Return the (X, Y) coordinate for the center point of the cell that contains the specified text.  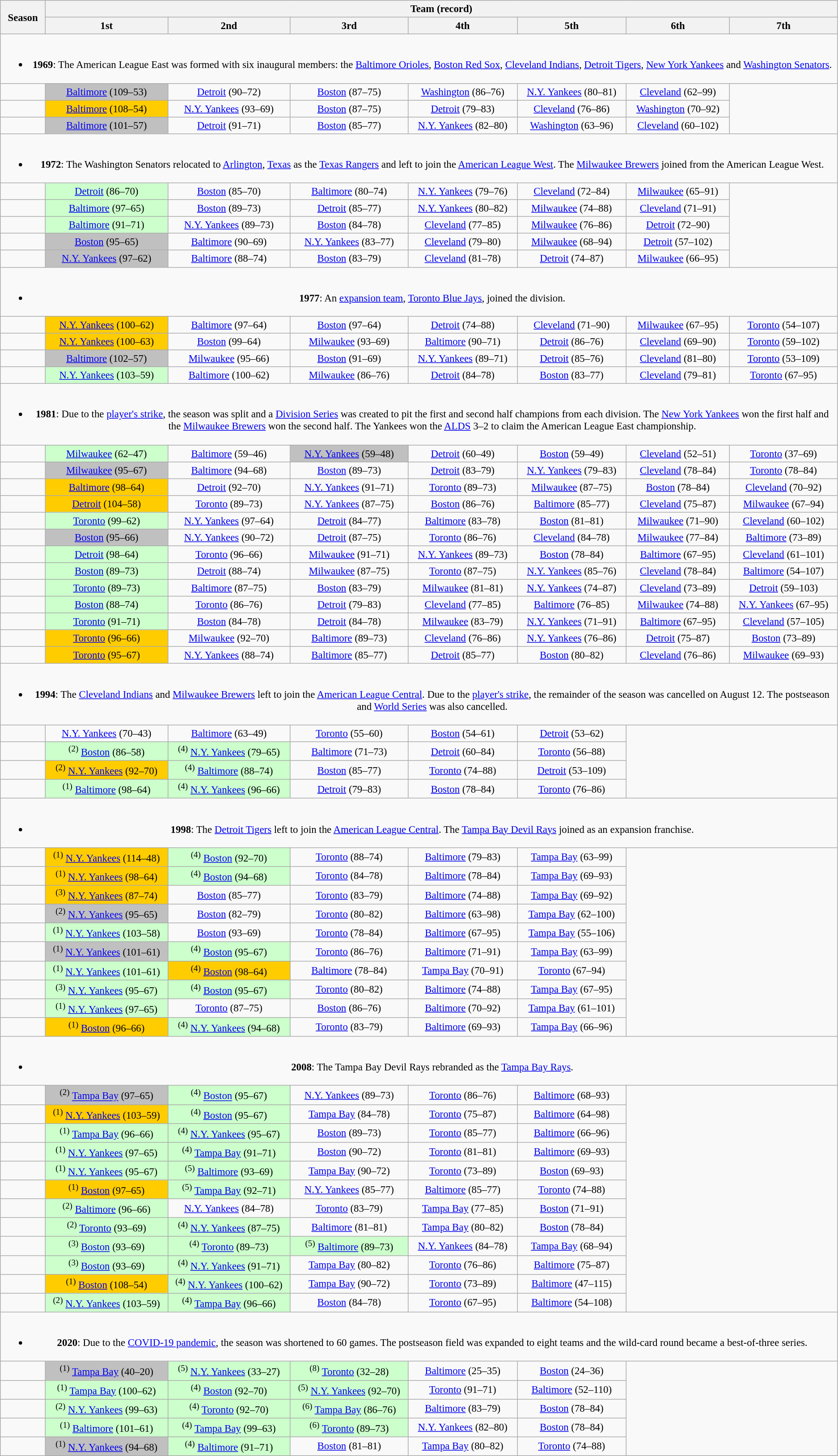
Milwaukee (77–84) (678, 538)
N.Y. Yankees (90–72) (229, 538)
Boston (85–70) (229, 191)
(1) Boston (108–54) (106, 1284)
Baltimore (90–69) (229, 242)
(4) N.Y. Yankees (100–62) (229, 1284)
Baltimore (94–68) (229, 470)
Detroit (98–64) (106, 554)
Cleveland (71–91) (678, 208)
Cleveland (79–80) (463, 242)
Baltimore (97–65) (106, 208)
Boston (90–72) (349, 1152)
(4) N.Y. Yankees (87–75) (229, 1227)
Cleveland (79–81) (678, 375)
2008: The Tampa Bay Devil Rays rebranded as the Tampa Bay Rays. (419, 1061)
Tampa Bay (68–94) (571, 1246)
N.Y. Yankees (87–75) (349, 504)
Toronto (95–67) (106, 655)
Baltimore (83–78) (463, 521)
Toronto (99–62) (106, 521)
Baltimore (63–98) (463, 914)
N.Y. Yankees (97–64) (229, 521)
Boston (69–93) (571, 1171)
Milwaukee (62–47) (106, 454)
Baltimore (71–73) (349, 751)
Baltimore (52–110) (571, 1390)
Tampa Bay (77–85) (463, 1208)
Detroit (60–84) (463, 751)
Baltimore (63–49) (229, 734)
Toronto (37–69) (783, 454)
(4) N.Y. Yankees (91–71) (229, 1265)
Tampa Bay (70–91) (463, 970)
Detroit (84–77) (349, 521)
(1) N.Y. Yankees (114–48) (106, 857)
(2) N.Y. Yankees (99–63) (106, 1409)
Baltimore (71–91) (463, 951)
(6) Toronto (89–73) (349, 1427)
Milwaukee (76–86) (571, 225)
6th (678, 26)
Baltimore (101–57) (106, 125)
N.Y. Yankees (74–87) (571, 588)
Baltimore (68–93) (571, 1095)
Toronto (56–88) (571, 751)
(4) Toronto (92–70) (229, 1409)
Toronto (88–74) (349, 857)
(4) N.Y. Yankees (79–65) (229, 751)
Detroit (91–71) (229, 125)
Cleveland (75–87) (678, 504)
Baltimore (91–71) (106, 225)
N.Y. Yankees (103–59) (106, 375)
Milwaukee (69–93) (783, 655)
Baltimore (54–108) (571, 1303)
Baltimore (81–81) (349, 1227)
Baltimore (64–98) (571, 1114)
Tampa Bay (66–96) (571, 1027)
Cleveland (81–78) (463, 259)
N.Y. Yankees (76–86) (571, 638)
Boston (73–89) (783, 638)
Detroit (90–72) (229, 92)
N.Y. Yankees (85–76) (571, 571)
Toronto (84–78) (349, 876)
Detroit (60–49) (463, 454)
(4) Baltimore (91–71) (229, 1446)
Detroit (86–70) (106, 191)
Cleveland (57–105) (783, 622)
7th (783, 26)
Team (record) (441, 9)
Baltimore (59–46) (229, 454)
(4) N.Y. Yankees (94–68) (229, 1027)
(2) Toronto (93–69) (106, 1227)
1977: An expansion team, Toronto Blue Jays, joined the division. (419, 292)
(1) N.Y. Yankees (95–67) (106, 1171)
N.Y. Yankees (70–43) (106, 734)
N.Y. Yankees (89–71) (463, 359)
Detroit (74–87) (571, 259)
Baltimore (70–92) (463, 1008)
(1) N.Y. Yankees (98–64) (106, 876)
(3) N.Y. Yankees (95–67) (106, 989)
Cleveland (72–84) (571, 191)
(5) N.Y. Yankees (92–70) (349, 1390)
Milwaukee (66–95) (678, 259)
Baltimore (80–74) (349, 191)
(4) Boston (98–64) (229, 970)
Detroit (83–79) (463, 470)
N.Y. Yankees (100–62) (106, 325)
4th (463, 26)
Boston (91–69) (349, 359)
Baltimore (100–62) (229, 375)
2nd (229, 26)
5th (571, 26)
Toronto (81–81) (463, 1152)
Tampa Bay (62–100) (571, 914)
Milwaukee (95–66) (229, 359)
Toronto (59–102) (783, 342)
(4) Tampa Bay (96–66) (229, 1303)
(2) Baltimore (96–66) (106, 1208)
Milwaukee (81–81) (463, 588)
(1) Tampa Bay (96–66) (106, 1133)
Detroit (86–76) (571, 342)
Tampa Bay (84–78) (349, 1114)
Boston (95–65) (106, 242)
Boston (80–82) (571, 655)
N.Y. Yankees (79–76) (463, 191)
(4) N.Y. Yankees (96–66) (229, 789)
Detroit (85–76) (571, 359)
Baltimore (25–35) (463, 1371)
Boston (99–64) (229, 342)
Cleveland (61–101) (783, 554)
N.Y. Yankees (93–69) (229, 109)
Baltimore (97–64) (229, 325)
(1) Baltimore (101–61) (106, 1427)
3rd (349, 26)
Baltimore (47–115) (571, 1284)
Detroit (72–90) (678, 225)
Baltimore (98–64) (106, 487)
Toronto (85–77) (463, 1133)
Detroit (92–70) (229, 487)
Cleveland (69–90) (678, 342)
N.Y. Yankees (91–71) (349, 487)
(4) Tampa Bay (91–71) (229, 1152)
N.Y. Yankees (59–48) (349, 454)
Milwaukee (91–71) (349, 554)
Boston (97–64) (349, 325)
Toronto (53–109) (783, 359)
(1) N.Y. Yankees (103–59) (106, 1114)
Detroit (59–103) (783, 588)
(1) Tampa Bay (40–20) (106, 1371)
(1) N.Y. Yankees (94–68) (106, 1446)
Milwaukee (67–94) (783, 504)
Boston (83–77) (571, 375)
Milwaukee (93–69) (349, 342)
(6) Tampa Bay (86–76) (349, 1409)
(1) Tampa Bay (100–62) (106, 1390)
Baltimore (109–53) (106, 92)
Tampa Bay (69–93) (571, 876)
(1) Boston (96–66) (106, 1027)
Boston (71–91) (571, 1208)
(1) N.Y. Yankees (103–58) (106, 933)
Boston (59–49) (571, 454)
N.Y. Yankees (85–77) (349, 1189)
Baltimore (102–57) (106, 359)
N.Y. Yankees (80–81) (571, 92)
Baltimore (73–89) (783, 538)
Milwaukee (68–94) (571, 242)
(2) N.Y. Yankees (95–65) (106, 914)
N.Y. Yankees (97–62) (106, 259)
Baltimore (83–79) (463, 1409)
Tampa Bay (69–92) (571, 895)
Detroit (57–102) (678, 242)
Washington (86–76) (463, 92)
Baltimore (66–96) (571, 1133)
Tampa Bay (67–95) (571, 989)
Milwaukee (65–91) (678, 191)
N.Y. Yankees (71–91) (571, 622)
(2) N.Y. Yankees (103–59) (106, 1303)
(3) N.Y. Yankees (87–74) (106, 895)
(4) Toronto (89–73) (229, 1246)
1998: The Detroit Tigers left to join the American League Central. The Tampa Bay Devil Rays joined as an expansion franchise. (419, 823)
Detroit (88–74) (229, 571)
(4) Boston (94–68) (229, 876)
Milwaukee (92–70) (229, 638)
Milwaukee (86–76) (349, 375)
Washington (70–92) (678, 109)
Milwaukee (95–67) (106, 470)
Washington (63–96) (571, 125)
(4) Tampa Bay (99–63) (229, 1427)
Toronto (67–94) (571, 970)
Baltimore (108–54) (106, 109)
(2) Tampa Bay (97–65) (106, 1095)
Boston (24–36) (571, 1371)
Boston (54–61) (463, 734)
N.Y. Yankees (79–83) (571, 470)
Cleveland (62–99) (678, 92)
Toronto (55–60) (349, 734)
Detroit (87–75) (349, 538)
Toronto (54–107) (783, 325)
Detroit (53–62) (571, 734)
(5) Baltimore (93–69) (229, 1171)
(1) Boston (97–65) (106, 1189)
N.Y. Yankees (88–74) (229, 655)
Milwaukee (71–90) (678, 521)
(4) N.Y. Yankees (95–67) (229, 1133)
Baltimore (75–87) (571, 1265)
Cleveland (71–90) (571, 325)
N.Y. Yankees (80–82) (463, 208)
Cleveland (84–78) (571, 538)
Detroit (104–58) (106, 504)
Boston (88–74) (106, 605)
(5) Tampa Bay (92–71) (229, 1189)
Milwaukee (83–79) (463, 622)
Baltimore (88–74) (229, 259)
(5) Baltimore (89–73) (349, 1246)
Tampa Bay (61–101) (571, 1008)
Cleveland (73–89) (678, 588)
N.Y. Yankees (100–63) (106, 342)
Baltimore (90–71) (463, 342)
Cleveland (70–92) (783, 487)
N.Y. Yankees (67–95) (783, 605)
N.Y. Yankees (83–77) (349, 242)
Detroit (75–87) (678, 638)
Baltimore (87–75) (229, 588)
Boston (82–79) (229, 914)
Baltimore (76–85) (571, 605)
(2) N.Y. Yankees (92–70) (106, 770)
Baltimore (54–107) (783, 571)
Detroit (74–88) (463, 325)
Baltimore (79–83) (463, 857)
Cleveland (81–80) (678, 359)
1st (106, 26)
Milwaukee (67–95) (678, 325)
(1) Baltimore (98–64) (106, 789)
Tampa Bay (55–106) (571, 933)
(5) N.Y. Yankees (33–27) (229, 1371)
(8) Toronto (32–28) (349, 1371)
Boston (95–66) (106, 538)
Toronto (75–87) (463, 1114)
Baltimore (89–73) (349, 638)
Cleveland (52–51) (678, 454)
(4) Baltimore (88–74) (229, 770)
Season (23, 17)
Boston (93–69) (229, 933)
Detroit (53–109) (571, 770)
(2) Boston (86–58) (106, 751)
